Return (x, y) of the center of cell containing provided text 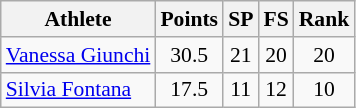
21 (240, 55)
30.5 (189, 55)
Vanessa Giunchi (78, 55)
FS (276, 19)
Rank (324, 19)
Points (189, 19)
11 (240, 90)
12 (276, 90)
SP (240, 19)
10 (324, 90)
Silvia Fontana (78, 90)
17.5 (189, 90)
Athlete (78, 19)
